Scan for the cell matching the given text and deliver its (X, Y) coordinate at center. 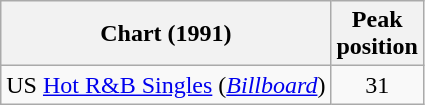
Chart (1991) (166, 34)
Peakposition (377, 34)
31 (377, 85)
US Hot R&B Singles (Billboard) (166, 85)
